Provide the [X, Y] coordinate of the cell's center where the given text is located.  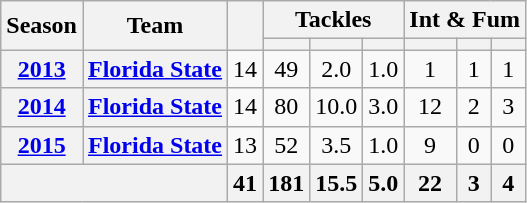
Season [42, 26]
Tackles [334, 20]
3.0 [384, 107]
2014 [42, 107]
3.5 [336, 145]
41 [246, 183]
2 [474, 107]
10.0 [336, 107]
4 [508, 183]
49 [286, 69]
13 [246, 145]
15.5 [336, 183]
12 [430, 107]
9 [430, 145]
Team [154, 26]
2013 [42, 69]
5.0 [384, 183]
80 [286, 107]
181 [286, 183]
22 [430, 183]
52 [286, 145]
2015 [42, 145]
2.0 [336, 69]
Int & Fum [465, 20]
